Output the (x, y) coordinate of the center of the cell containing the given text.  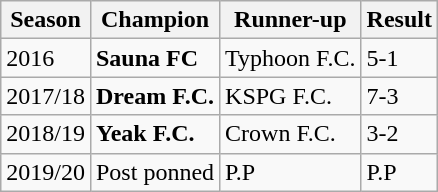
Sauna FC (154, 58)
Runner-up (290, 20)
2018/19 (46, 134)
2017/18 (46, 96)
KSPG F.C. (290, 96)
2019/20 (46, 172)
Crown F.C. (290, 134)
7-3 (399, 96)
5-1 (399, 58)
Result (399, 20)
Typhoon F.C. (290, 58)
2016 (46, 58)
Yeak F.C. (154, 134)
Champion (154, 20)
Post ponned (154, 172)
Dream F.C. (154, 96)
3-2 (399, 134)
Season (46, 20)
